From the cell containing the given text, extract its center point as [x, y] coordinate. 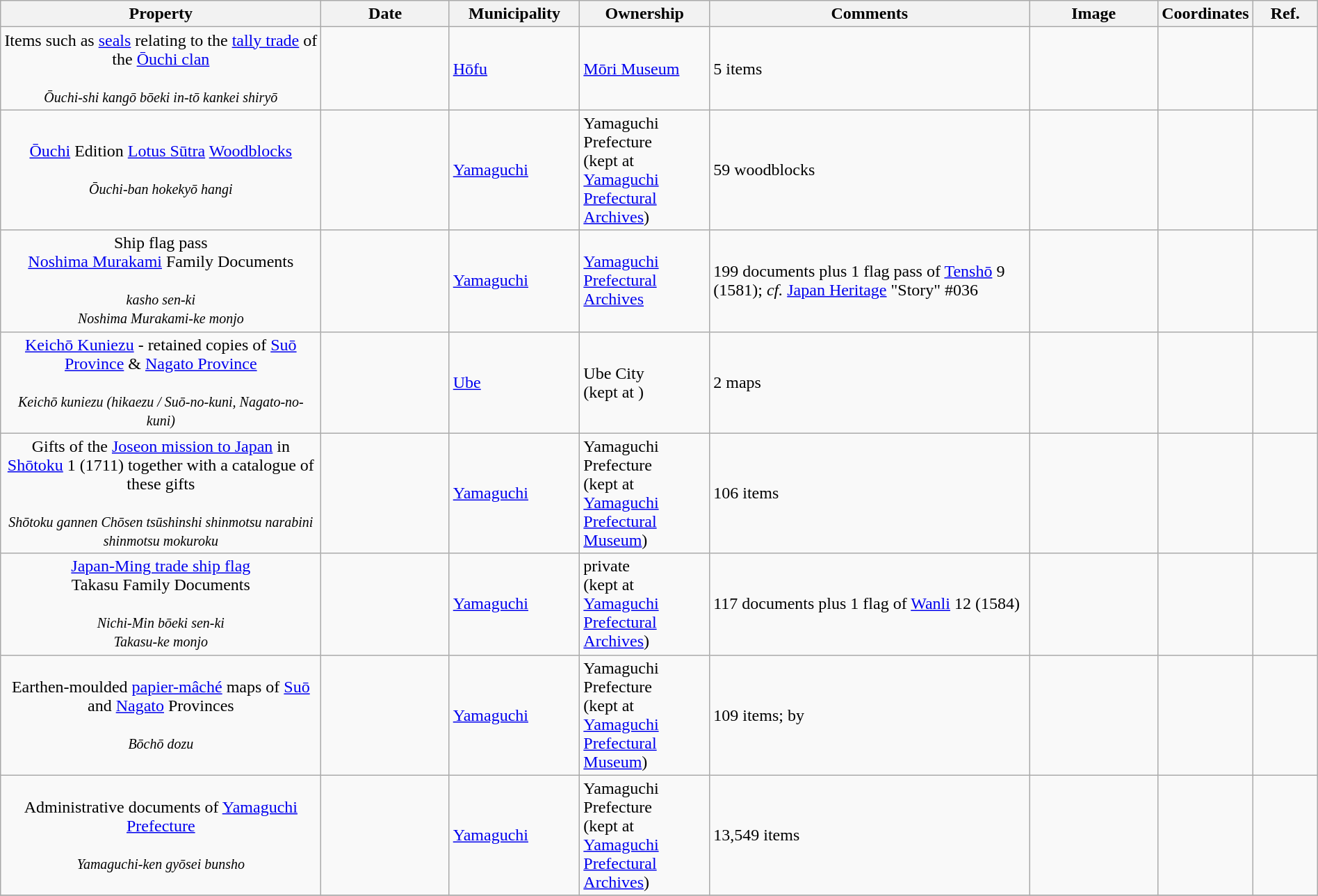
Mōri Museum [645, 68]
Property [161, 14]
Comments [870, 14]
Items such as seals relating to the tally trade of the Ōuchi clanŌuchi-shi kangō bōeki in-tō kankei shiryō [161, 68]
Yamaguchi Prefectural Archives [645, 281]
Ship flag passNoshima Murakami Family Documentskasho sen-kiNoshima Murakami-ke monjo [161, 281]
Hōfu [514, 68]
Ref. [1285, 14]
106 items [870, 494]
117 documents plus 1 flag of Wanli 12 (1584) [870, 604]
13,549 items [870, 836]
2 maps [870, 382]
Earthen-moulded papier-mâché maps of Suō and Nagato ProvincesBōchō dozu [161, 715]
Keichō Kuniezu - retained copies of Suō Province & Nagato ProvinceKeichō kuniezu (hikaezu / Suō-no-kuni, Nagato-no-kuni) [161, 382]
5 items [870, 68]
Date [385, 14]
Ōuchi Edition Lotus Sūtra WoodblocksŌuchi-ban hokekyō hangi [161, 170]
59 woodblocks [870, 170]
Ube [514, 382]
Coordinates [1205, 14]
109 items; by [870, 715]
Image [1094, 14]
Ownership [645, 14]
Ube City(kept at ) [645, 382]
199 documents plus 1 flag pass of Tenshō 9 (1581); cf. Japan Heritage "Story" #036 [870, 281]
private(kept at Yamaguchi Prefectural Archives) [645, 604]
Administrative documents of Yamaguchi PrefectureYamaguchi-ken gyōsei bunsho [161, 836]
Japan-Ming trade ship flagTakasu Family DocumentsNichi-Min bōeki sen-kiTakasu-ke monjo [161, 604]
Municipality [514, 14]
